From the cell containing the given text, extract its center point as [X, Y] coordinate. 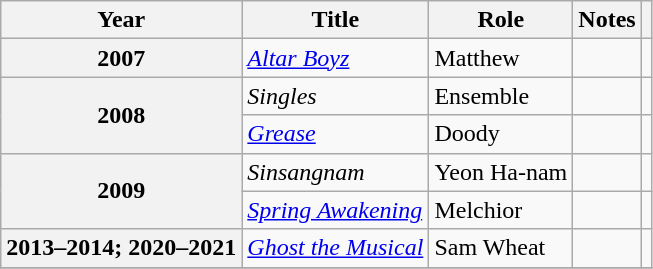
Grease [336, 134]
Yeon Ha-nam [501, 172]
Sam Wheat [501, 248]
Ensemble [501, 96]
Singles [336, 96]
Matthew [501, 58]
Doody [501, 134]
Ghost the Musical [336, 248]
Role [501, 20]
2008 [122, 115]
2009 [122, 191]
Year [122, 20]
Title [336, 20]
2013–2014; 2020–2021 [122, 248]
Melchior [501, 210]
2007 [122, 58]
Altar Boyz [336, 58]
Spring Awakening [336, 210]
Sinsangnam [336, 172]
Notes [607, 20]
